From the cell containing the given text, extract its center point as (x, y) coordinate. 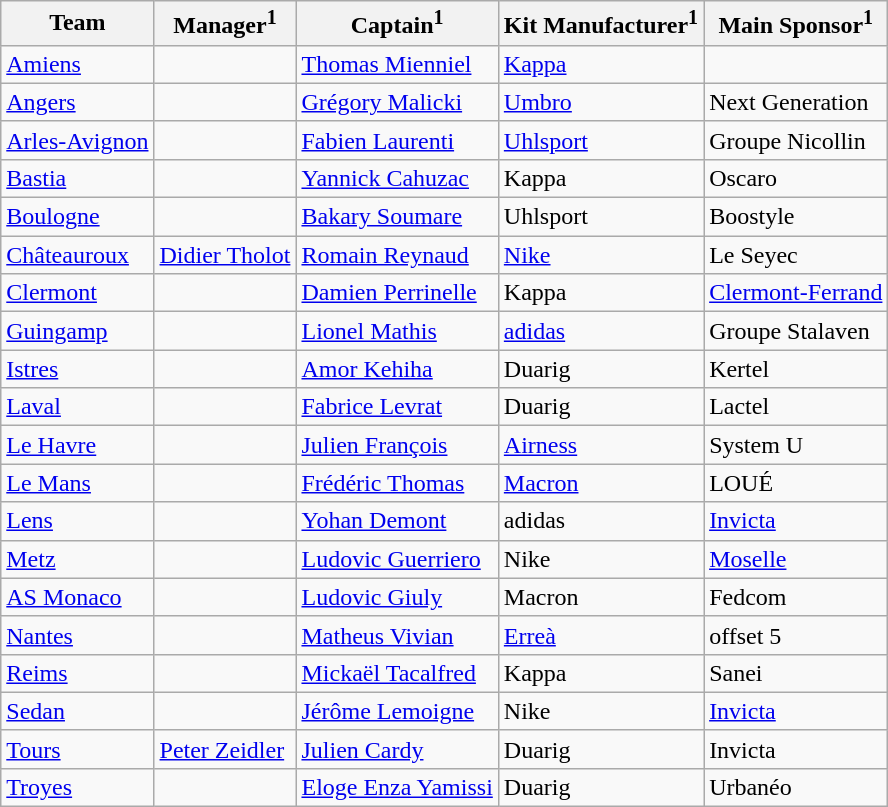
Urbanéo (796, 787)
Ludovic Giuly (397, 597)
Sanei (796, 673)
Le Havre (78, 445)
Umbro (600, 102)
Moselle (796, 559)
Reims (78, 673)
Frédéric Thomas (397, 483)
Istres (78, 369)
Groupe Stalaven (796, 331)
Erreà (600, 635)
Tours (78, 749)
Fabien Laurenti (397, 140)
Nantes (78, 635)
Groupe Nicollin (796, 140)
Airness (600, 445)
Yohan Demont (397, 521)
Metz (78, 559)
Oscaro (796, 178)
Manager1 (225, 24)
Grégory Malicki (397, 102)
Yannick Cahuzac (397, 178)
Guingamp (78, 331)
Angers (78, 102)
Jérôme Lemoigne (397, 711)
LOUÉ (796, 483)
Next Generation (796, 102)
Mickaël Tacalfred (397, 673)
Lionel Mathis (397, 331)
AS Monaco (78, 597)
Fedcom (796, 597)
Matheus Vivian (397, 635)
Julien Cardy (397, 749)
Lactel (796, 407)
Bakary Soumare (397, 217)
Romain Reynaud (397, 255)
Le Mans (78, 483)
Sedan (78, 711)
Ludovic Guerriero (397, 559)
Clermont (78, 293)
Team (78, 24)
Châteauroux (78, 255)
Le Seyec (796, 255)
Amor Kehiha (397, 369)
Thomas Mienniel (397, 64)
Kertel (796, 369)
Clermont-Ferrand (796, 293)
Boulogne (78, 217)
Amiens (78, 64)
Eloge Enza Yamissi (397, 787)
Main Sponsor1 (796, 24)
System U (796, 445)
Laval (78, 407)
Troyes (78, 787)
Didier Tholot (225, 255)
offset 5 (796, 635)
Fabrice Levrat (397, 407)
Arles-Avignon (78, 140)
Captain1 (397, 24)
Damien Perrinelle (397, 293)
Kit Manufacturer1 (600, 24)
Bastia (78, 178)
Boostyle (796, 217)
Lens (78, 521)
Julien François (397, 445)
Peter Zeidler (225, 749)
